Pinpoint the cell where the given text exists, returning its [x, y] midpoint coordinate. 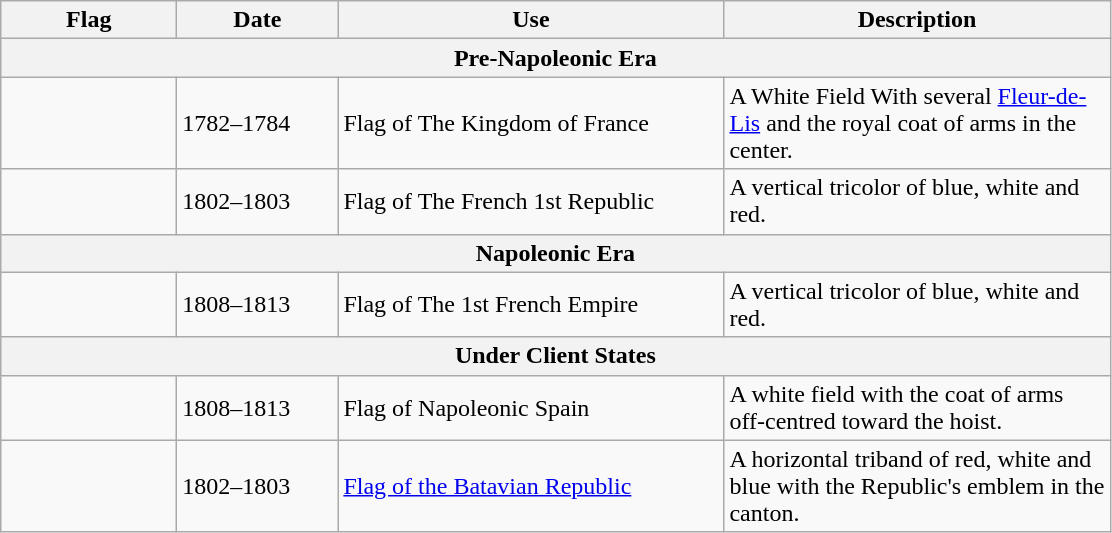
Use [531, 20]
Flag of the Batavian Republic [531, 486]
Napoleonic Era [556, 253]
Flag [89, 20]
A horizontal triband of red, white and blue with the Republic's emblem in the canton. [917, 486]
1782–1784 [258, 123]
Date [258, 20]
Pre-Napoleonic Era [556, 58]
Flag of The French 1st Republic [531, 202]
Under Client States [556, 356]
Flag of The Kingdom of France [531, 123]
A white field with the coat of arms off-centred toward the hoist. [917, 408]
Flag of Napoleonic Spain [531, 408]
Description [917, 20]
A White Field With several Fleur-de-Lis and the royal coat of arms in the center. [917, 123]
Flag of The 1st French Empire [531, 304]
